Return (x, y) of the center of cell containing provided text 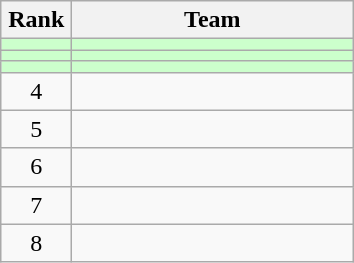
6 (36, 167)
Rank (36, 20)
7 (36, 205)
4 (36, 91)
8 (36, 243)
Team (212, 20)
5 (36, 129)
